Return the [X, Y] coordinate for the center point of the cell that contains the specified text.  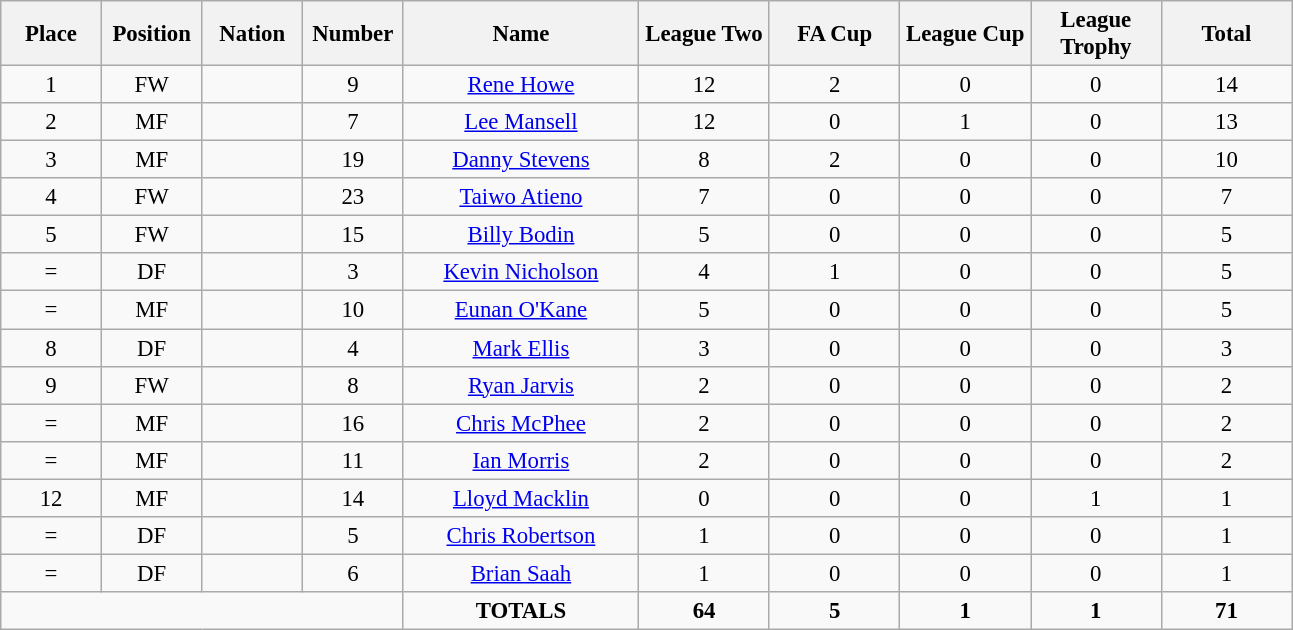
Chris McPhee [521, 423]
11 [354, 460]
Kevin Nicholson [521, 273]
Ryan Jarvis [521, 385]
Ian Morris [521, 460]
Nation [252, 34]
FA Cup [834, 34]
15 [354, 235]
Total [1226, 34]
Eunan O'Kane [521, 310]
64 [704, 611]
League Two [704, 34]
23 [354, 197]
Taiwo Atieno [521, 197]
League Cup [966, 34]
Lee Mansell [521, 122]
Name [521, 34]
13 [1226, 122]
Danny Stevens [521, 160]
Rene Howe [521, 85]
71 [1226, 611]
League Trophy [1096, 34]
Brian Saah [521, 573]
Mark Ellis [521, 348]
Billy Bodin [521, 235]
Position [152, 34]
Lloyd Macklin [521, 498]
16 [354, 423]
6 [354, 573]
Place [52, 34]
19 [354, 160]
Chris Robertson [521, 536]
TOTALS [521, 611]
Number [354, 34]
